For the text-containing cell, return its midpoint in (x, y) coordinate format. 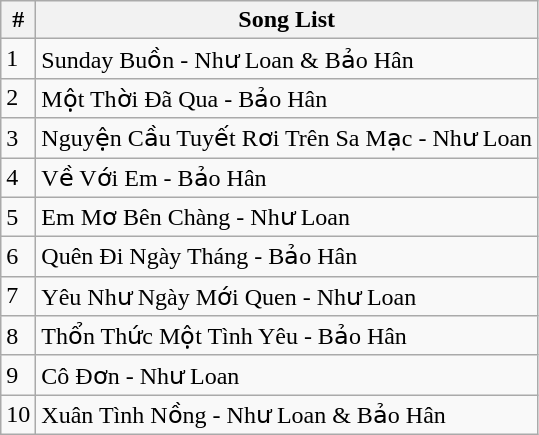
9 (18, 375)
7 (18, 296)
8 (18, 336)
2 (18, 98)
Yêu Như Ngày Mới Quen - Như Loan (287, 296)
1 (18, 59)
Nguyện Cầu Tuyết Rơi Trên Sa Mạc - Như Loan (287, 138)
Thổn Thức Một Tình Yêu - Bảo Hân (287, 336)
# (18, 20)
Xuân Tình Nồng - Như Loan & Bảo Hân (287, 415)
10 (18, 415)
Sunday Buồn - Như Loan & Bảo Hân (287, 59)
Một Thời Đã Qua - Bảo Hân (287, 98)
4 (18, 178)
Em Mơ Bên Chàng - Như Loan (287, 217)
3 (18, 138)
Song List (287, 20)
Về Với Em - Bảo Hân (287, 178)
5 (18, 217)
Quên Đi Ngày Tháng - Bảo Hân (287, 257)
Cô Đơn - Như Loan (287, 375)
6 (18, 257)
